Capture the cell that displays the provided text and extract its (x, y) central coordinate. 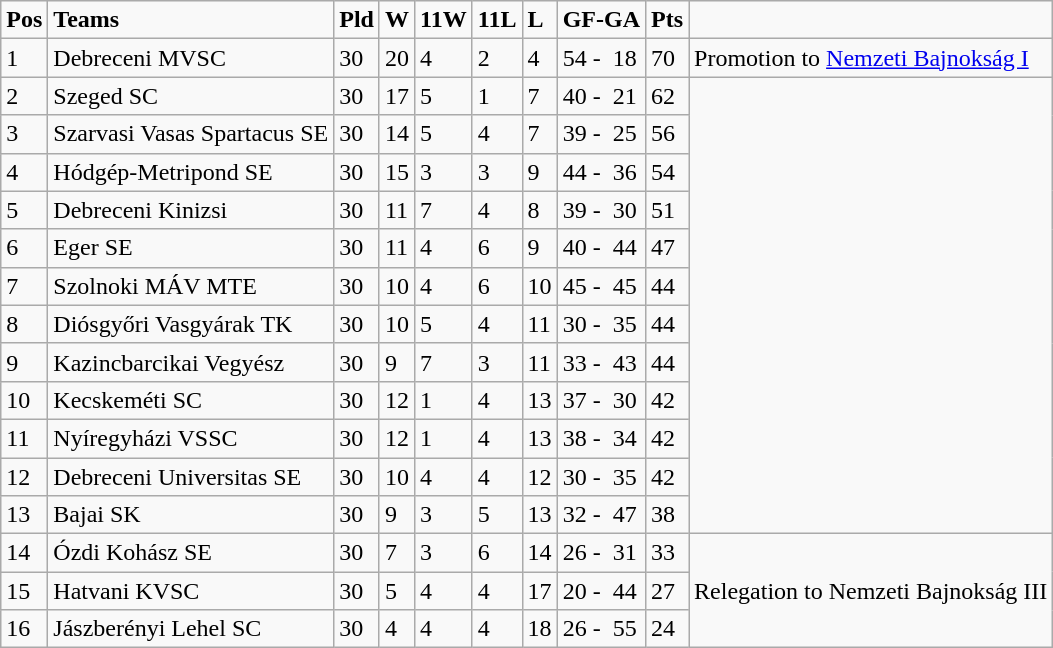
38 - 34 (601, 438)
33 - 43 (601, 362)
27 (666, 591)
Kazincbarcikai Vegyész (191, 362)
54 - 18 (601, 58)
39 - 25 (601, 134)
Pos (24, 20)
56 (666, 134)
54 (666, 172)
62 (666, 96)
Debreceni Universitas SE (191, 477)
Szarvasi Vasas Spartacus SE (191, 134)
W (396, 20)
26 - 31 (601, 553)
Jászberényi Lehel SC (191, 629)
18 (540, 629)
44 - 36 (601, 172)
Kecskeméti SC (191, 400)
Pts (666, 20)
Ózdi Kohász SE (191, 553)
20 - 44 (601, 591)
Hódgép-Metripond SE (191, 172)
45 - 45 (601, 286)
Bajai SK (191, 515)
Eger SE (191, 248)
11L (497, 20)
51 (666, 210)
L (540, 20)
Relegation to Nemzeti Bajnokság III (871, 591)
Szolnoki MÁV MTE (191, 286)
Szeged SC (191, 96)
40 - 44 (601, 248)
Diósgyőri Vasgyárak TK (191, 324)
70 (666, 58)
40 - 21 (601, 96)
11W (444, 20)
20 (396, 58)
GF-GA (601, 20)
Debreceni Kinizsi (191, 210)
Teams (191, 20)
Hatvani KVSC (191, 591)
16 (24, 629)
Debreceni MVSC (191, 58)
47 (666, 248)
Promotion to Nemzeti Bajnokság I (871, 58)
Pld (357, 20)
39 - 30 (601, 210)
33 (666, 553)
24 (666, 629)
26 - 55 (601, 629)
Nyíregyházi VSSC (191, 438)
32 - 47 (601, 515)
38 (666, 515)
37 - 30 (601, 400)
